Pinpoint the cell where the given text exists, returning its [X, Y] midpoint coordinate. 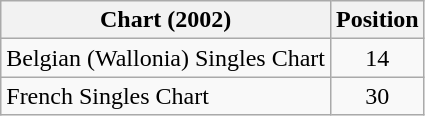
30 [377, 96]
French Singles Chart [166, 96]
Belgian (Wallonia) Singles Chart [166, 58]
14 [377, 58]
Position [377, 20]
Chart (2002) [166, 20]
